Provide the (x, y) coordinate of the cell's center where the given text is located.  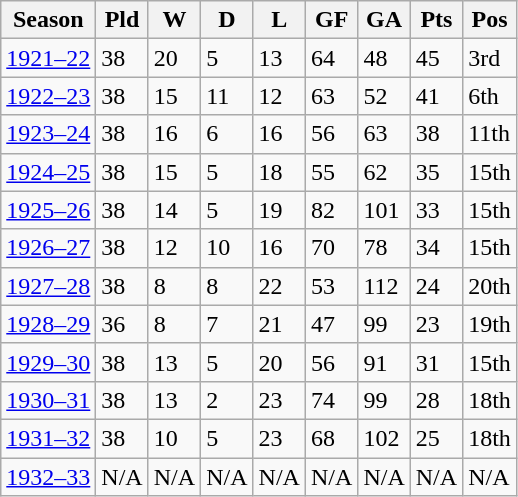
L (279, 20)
19th (490, 324)
25 (436, 438)
47 (331, 324)
21 (279, 324)
45 (436, 58)
36 (122, 324)
Pld (122, 20)
53 (331, 286)
20th (490, 286)
62 (384, 172)
1927–28 (48, 286)
1923–24 (48, 134)
D (227, 20)
74 (331, 400)
70 (331, 248)
41 (436, 96)
91 (384, 362)
Pts (436, 20)
19 (279, 210)
112 (384, 286)
68 (331, 438)
11 (227, 96)
1928–29 (48, 324)
Season (48, 20)
1930–31 (48, 400)
1925–26 (48, 210)
6 (227, 134)
101 (384, 210)
55 (331, 172)
22 (279, 286)
64 (331, 58)
102 (384, 438)
1922–23 (48, 96)
Pos (490, 20)
1931–32 (48, 438)
35 (436, 172)
1921–22 (48, 58)
31 (436, 362)
3rd (490, 58)
1932–33 (48, 477)
48 (384, 58)
14 (174, 210)
W (174, 20)
24 (436, 286)
82 (331, 210)
28 (436, 400)
1924–25 (48, 172)
1929–30 (48, 362)
34 (436, 248)
11th (490, 134)
GF (331, 20)
7 (227, 324)
GA (384, 20)
78 (384, 248)
2 (227, 400)
52 (384, 96)
33 (436, 210)
1926–27 (48, 248)
6th (490, 96)
18 (279, 172)
